Identify which cell holds the provided text, then report its [X, Y] central coordinate. 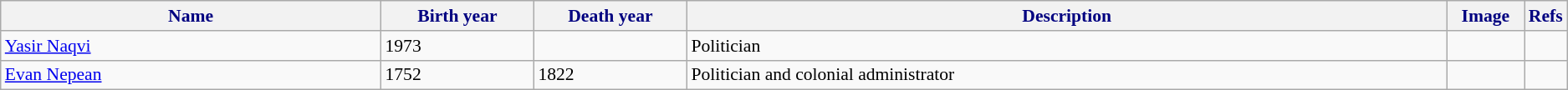
1822 [610, 75]
Death year [610, 16]
Politician [1067, 46]
Politician and colonial administrator [1067, 75]
1973 [457, 46]
Evan Nepean [191, 75]
Yasir Naqvi [191, 46]
Name [191, 16]
Description [1067, 16]
Refs [1545, 16]
Birth year [457, 16]
1752 [457, 75]
Image [1485, 16]
